Return the (X, Y) coordinate for the center point of the cell that contains the specified text.  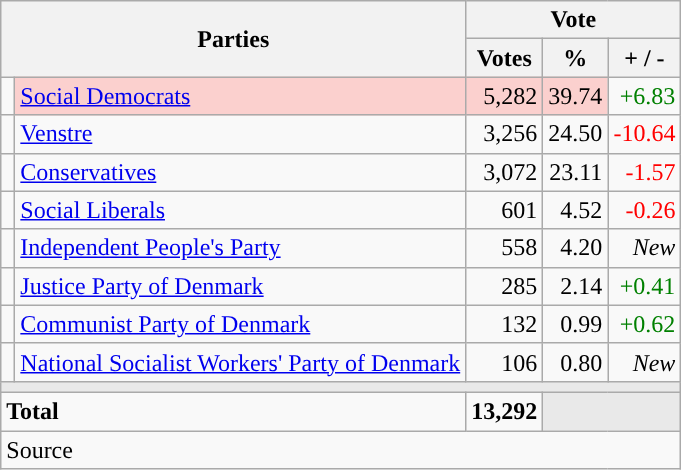
0.80 (576, 362)
4.52 (576, 210)
National Socialist Workers' Party of Denmark (240, 362)
Venstre (240, 134)
3,072 (504, 172)
3,256 (504, 134)
+6.83 (644, 96)
Social Democrats (240, 96)
Social Liberals (240, 210)
Source (341, 449)
Vote (574, 20)
0.99 (576, 324)
132 (504, 324)
+0.62 (644, 324)
4.20 (576, 248)
Parties (234, 39)
2.14 (576, 286)
-1.57 (644, 172)
106 (504, 362)
285 (504, 286)
% (576, 58)
-0.26 (644, 210)
Total (234, 411)
39.74 (576, 96)
Conservatives (240, 172)
24.50 (576, 134)
Communist Party of Denmark (240, 324)
+ / - (644, 58)
Justice Party of Denmark (240, 286)
Independent People's Party (240, 248)
558 (504, 248)
601 (504, 210)
Votes (504, 58)
+0.41 (644, 286)
-10.64 (644, 134)
13,292 (504, 411)
23.11 (576, 172)
5,282 (504, 96)
